Search for the cell housing the specified text and yield its (x, y) center coordinate. 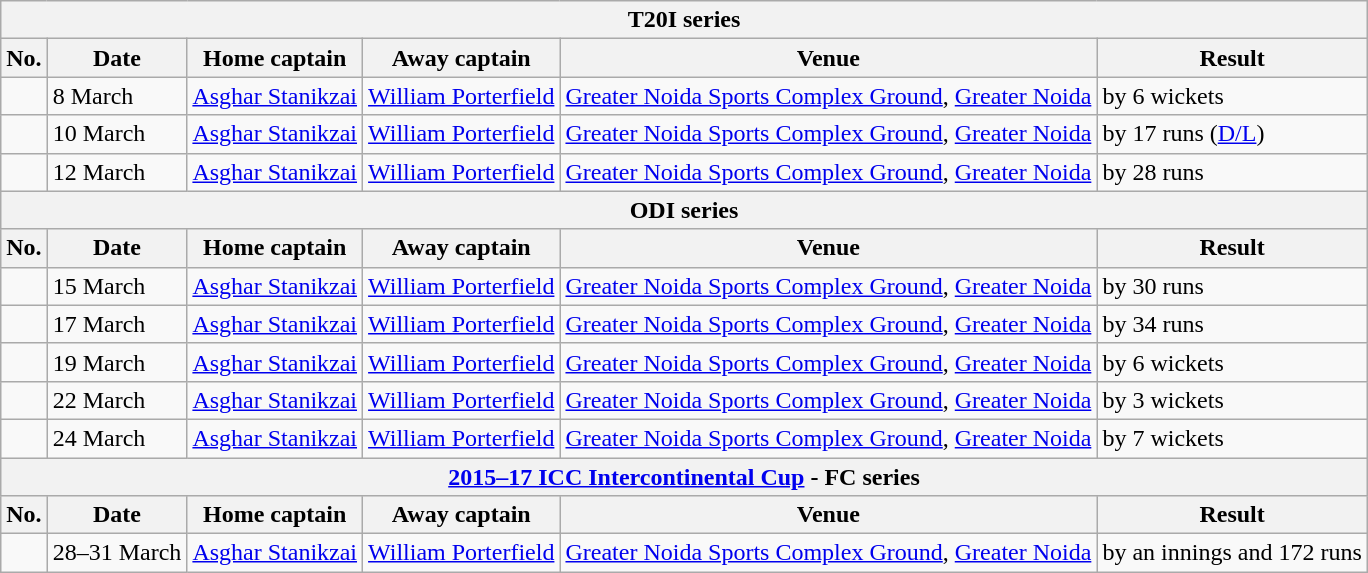
2015–17 ICC Intercontinental Cup - FC series (684, 477)
by 34 runs (1232, 324)
28–31 March (117, 553)
by 3 wickets (1232, 400)
by 17 runs (D/L) (1232, 134)
17 March (117, 324)
10 March (117, 134)
19 March (117, 362)
by an innings and 172 runs (1232, 553)
22 March (117, 400)
by 28 runs (1232, 172)
12 March (117, 172)
by 7 wickets (1232, 438)
by 30 runs (1232, 286)
ODI series (684, 210)
T20I series (684, 20)
15 March (117, 286)
24 March (117, 438)
8 March (117, 96)
